Output the [X, Y] coordinate of the center of the cell containing the given text.  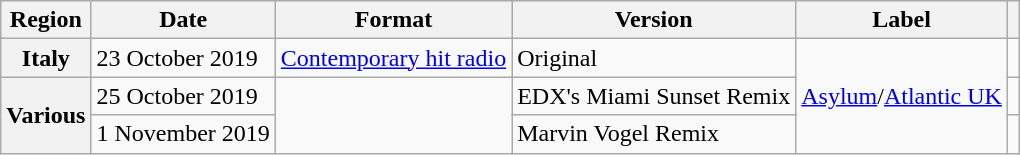
Region [46, 20]
1 November 2019 [183, 134]
Label [902, 20]
23 October 2019 [183, 58]
25 October 2019 [183, 96]
EDX's Miami Sunset Remix [654, 96]
Asylum/Atlantic UK [902, 96]
Date [183, 20]
Format [393, 20]
Original [654, 58]
Marvin Vogel Remix [654, 134]
Version [654, 20]
Italy [46, 58]
Contemporary hit radio [393, 58]
Various [46, 115]
